Output the (x, y) coordinate of the center of the cell containing the given text.  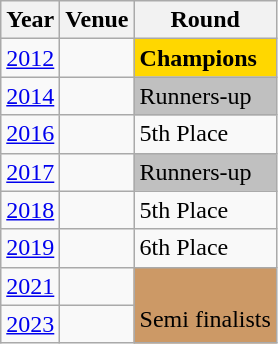
Semi finalists (205, 305)
Year (30, 20)
2014 (30, 96)
2018 (30, 210)
2021 (30, 286)
Champions (205, 58)
6th Place (205, 248)
Round (205, 20)
2012 (30, 58)
2017 (30, 172)
2016 (30, 134)
Venue (97, 20)
2023 (30, 324)
2019 (30, 248)
